Locate the cell with the specified text and output its (x, y) center coordinate. 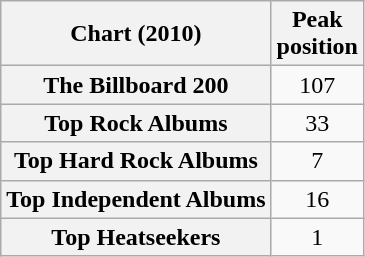
Top Independent Albums (136, 199)
7 (317, 161)
The Billboard 200 (136, 85)
Chart (2010) (136, 34)
Peakposition (317, 34)
16 (317, 199)
1 (317, 237)
Top Heatseekers (136, 237)
Top Rock Albums (136, 123)
107 (317, 85)
Top Hard Rock Albums (136, 161)
33 (317, 123)
